Return (x, y) of the center of cell containing provided text 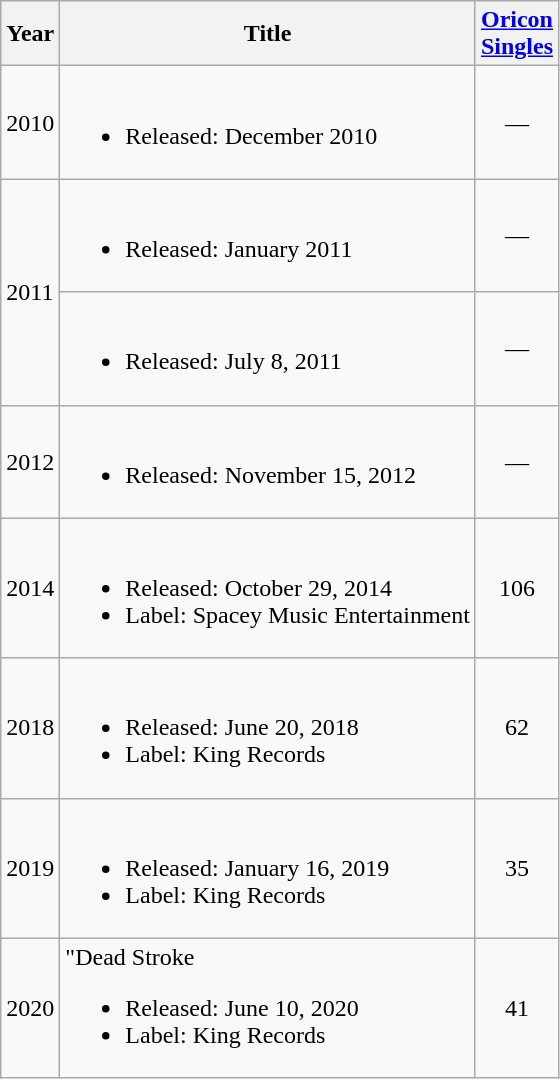
35 (516, 868)
Released: January 16, 2019Label: King Records (268, 868)
Year (30, 34)
Released: November 15, 2012 (268, 462)
OriconSingles (516, 34)
Title (268, 34)
2011 (30, 292)
106 (516, 588)
Released: October 29, 2014Label: Spacey Music Entertainment (268, 588)
Released: July 8, 2011 (268, 348)
Released: June 20, 2018Label: King Records (268, 728)
Released: January 2011 (268, 236)
2012 (30, 462)
41 (516, 1008)
62 (516, 728)
"Dead StrokeReleased: June 10, 2020Label: King Records (268, 1008)
2010 (30, 122)
2019 (30, 868)
2014 (30, 588)
2018 (30, 728)
2020 (30, 1008)
Released: December 2010 (268, 122)
